Pinpoint the cell where the given text exists, returning its (x, y) midpoint coordinate. 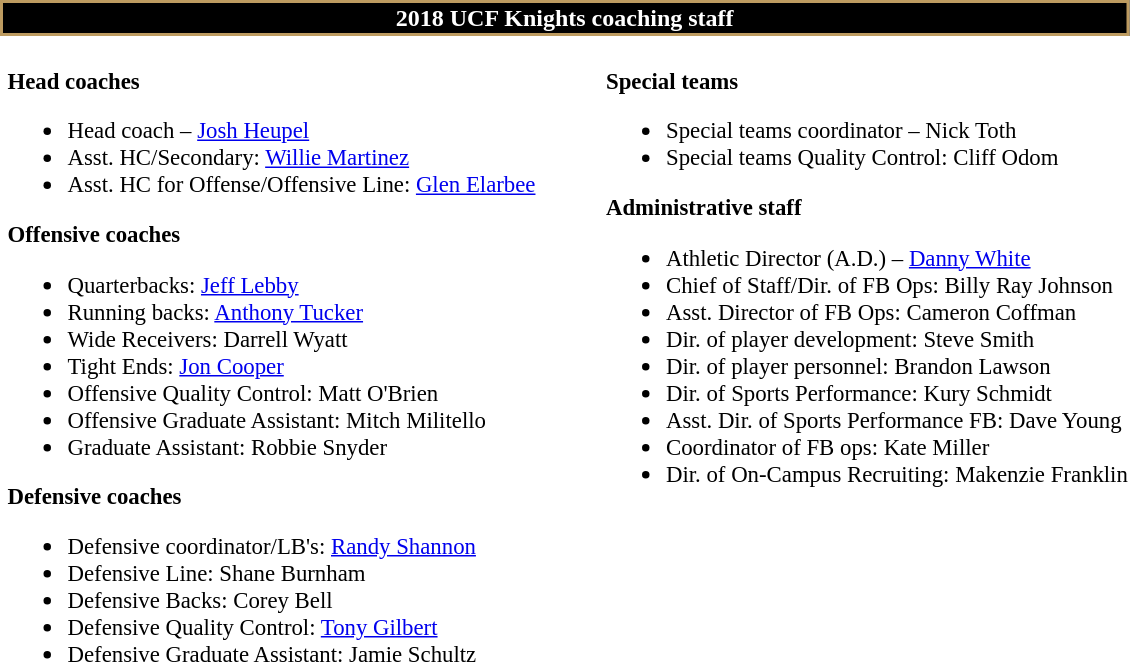
2018 UCF Knights coaching staff (564, 18)
